Return [x, y] of the center of cell containing provided text 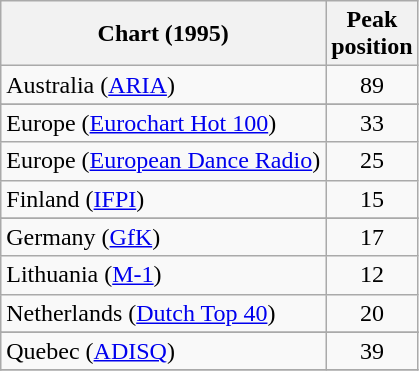
25 [372, 161]
Europe (European Dance Radio) [164, 161]
17 [372, 237]
39 [372, 351]
20 [372, 313]
89 [372, 85]
33 [372, 123]
Finland (IFPI) [164, 199]
15 [372, 199]
Netherlands (Dutch Top 40) [164, 313]
Chart (1995) [164, 34]
Peakposition [372, 34]
Europe (Eurochart Hot 100) [164, 123]
12 [372, 275]
Australia (ARIA) [164, 85]
Quebec (ADISQ) [164, 351]
Germany (GfK) [164, 237]
Lithuania (M-1) [164, 275]
